Output the [X, Y] coordinate of the center of the cell containing the given text.  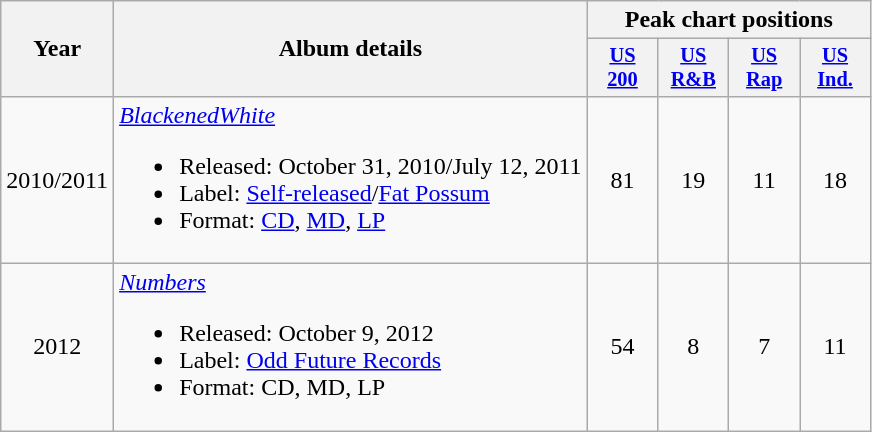
US Ind. [836, 68]
81 [622, 180]
7 [764, 348]
Peak chart positions [728, 20]
US Rap [764, 68]
2012 [58, 348]
18 [836, 180]
US 200 [622, 68]
BlackenedWhiteReleased: October 31, 2010/July 12, 2011Label: Self-released/Fat PossumFormat: CD, MD, LP [350, 180]
Year [58, 49]
NumbersReleased: October 9, 2012Label: Odd Future RecordsFormat: CD, MD, LP [350, 348]
19 [694, 180]
2010/2011 [58, 180]
Album details [350, 49]
US R&B [694, 68]
54 [622, 348]
8 [694, 348]
